Return (x, y) of the center of cell containing provided text 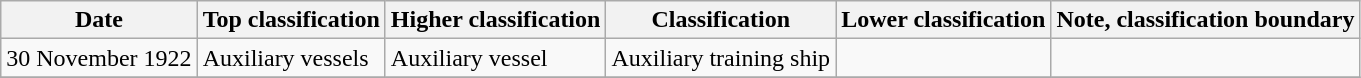
Auxiliary vessel (496, 58)
Auxiliary training ship (721, 58)
Lower classification (944, 20)
Higher classification (496, 20)
Auxiliary vessels (291, 58)
30 November 1922 (99, 58)
Note, classification boundary (1206, 20)
Top classification (291, 20)
Classification (721, 20)
Date (99, 20)
